Output the [X, Y] coordinate of the center of the cell containing the given text.  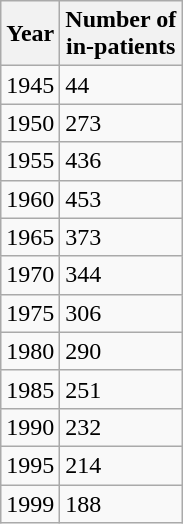
251 [121, 389]
1950 [30, 123]
232 [121, 427]
1965 [30, 237]
Number ofin-patients [121, 34]
1970 [30, 275]
Year [30, 34]
273 [121, 123]
1975 [30, 313]
1985 [30, 389]
1990 [30, 427]
1980 [30, 351]
1995 [30, 465]
188 [121, 503]
344 [121, 275]
453 [121, 199]
1999 [30, 503]
1945 [30, 85]
44 [121, 85]
373 [121, 237]
290 [121, 351]
436 [121, 161]
214 [121, 465]
1960 [30, 199]
306 [121, 313]
1955 [30, 161]
